Pinpoint the cell where the given text exists, returning its [x, y] midpoint coordinate. 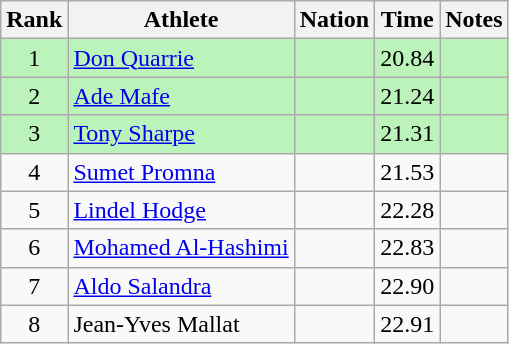
2 [34, 96]
3 [34, 134]
Tony Sharpe [181, 134]
8 [34, 324]
Notes [474, 20]
20.84 [408, 58]
Lindel Hodge [181, 210]
1 [34, 58]
Athlete [181, 20]
22.90 [408, 286]
21.24 [408, 96]
Time [408, 20]
Ade Mafe [181, 96]
22.83 [408, 248]
Sumet Promna [181, 172]
Mohamed Al-Hashimi [181, 248]
21.53 [408, 172]
Jean-Yves Mallat [181, 324]
Aldo Salandra [181, 286]
7 [34, 286]
Nation [334, 20]
5 [34, 210]
22.28 [408, 210]
Rank [34, 20]
6 [34, 248]
22.91 [408, 324]
Don Quarrie [181, 58]
4 [34, 172]
21.31 [408, 134]
